Locate the cell with the specified text and output its [x, y] center coordinate. 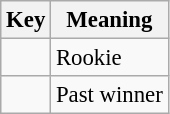
Key [26, 20]
Rookie [110, 58]
Meaning [110, 20]
Past winner [110, 95]
